Locate the cell with the specified text and output its [X, Y] center coordinate. 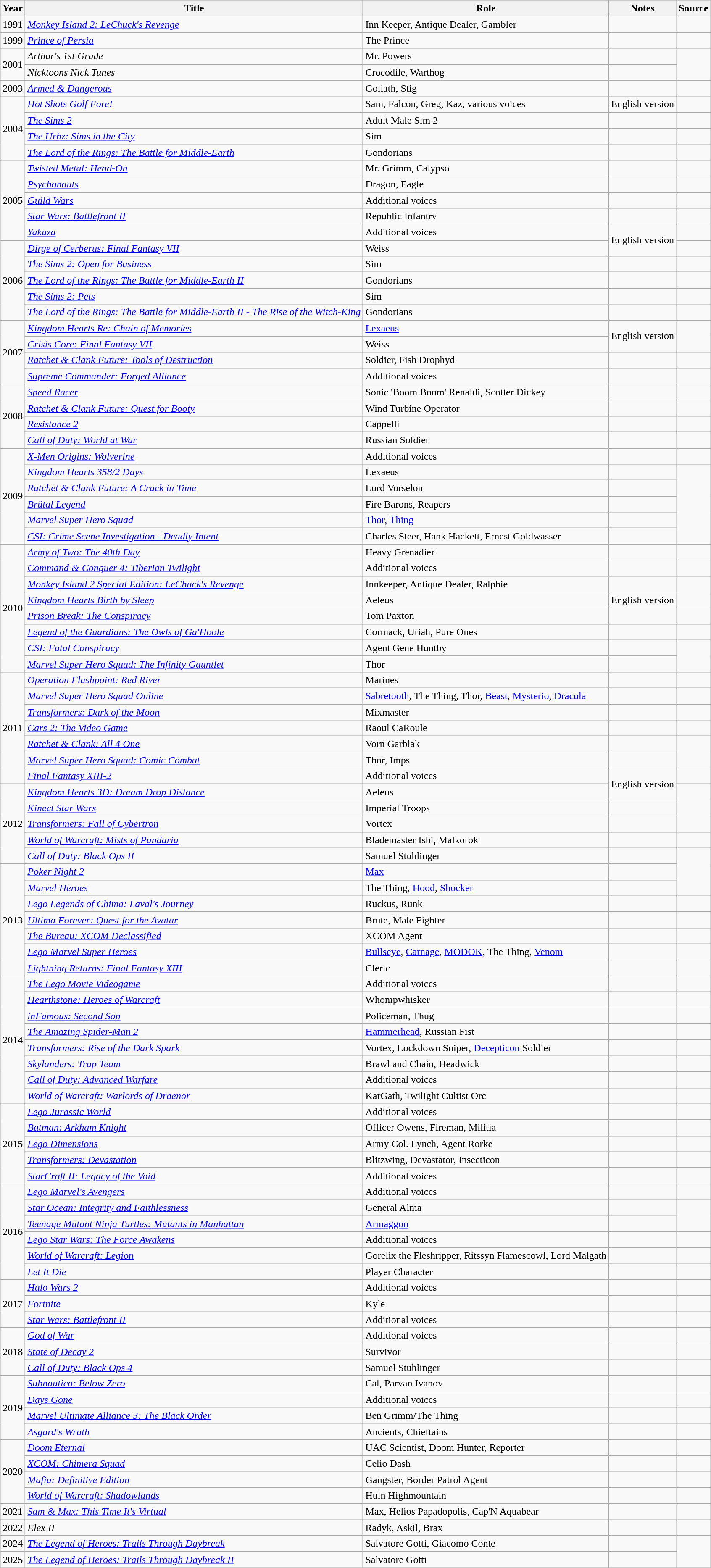
Let It Die [194, 1272]
Armaggon [486, 1224]
Days Gone [194, 1400]
Sam & Max: This Time It's Virtual [194, 1512]
2017 [13, 1304]
Poker Night 2 [194, 872]
Ratchet & Clank Future: Tools of Destruction [194, 360]
The Lord of the Rings: The Battle for Middle-Earth II - The Rise of the Witch-King [194, 312]
Kingdom Hearts Re: Chain of Memories [194, 328]
Vortex, Lockdown Sniper, Decepticon Soldier [486, 1048]
Hot Shots Golf Fore! [194, 104]
Doom Eternal [194, 1447]
Marvel Super Hero Squad [194, 520]
Agent Gene Huntby [486, 648]
Innkeeper, Antique Dealer, Ralphie [486, 584]
Monkey Island 2 Special Edition: LeChuck's Revenge [194, 584]
2007 [13, 352]
Skylanders: Trap Team [194, 1064]
Call of Duty: Advanced Warfare [194, 1080]
Year [13, 8]
Ultima Forever: Quest for the Avatar [194, 920]
Transformers: Rise of the Dark Spark [194, 1048]
2018 [13, 1352]
Huln Highmountain [486, 1496]
Heavy Grenadier [486, 552]
Transformers: Devastation [194, 1160]
Lego Dimensions [194, 1144]
Kingdom Hearts 3D: Dream Drop Distance [194, 792]
Gorelix the Fleshripper, Ritssyn Flamescowl, Lord Malgath [486, 1256]
Cars 2: The Video Game [194, 728]
Kinect Star Wars [194, 808]
Resistance 2 [194, 424]
Salvatore Gotti, Giacomo Conte [486, 1544]
2004 [13, 128]
Goliath, Stig [486, 88]
Survivor [486, 1352]
Transformers: Fall of Cybertron [194, 824]
Hearthstone: Heroes of Warcraft [194, 1000]
Marvel Super Hero Squad Online [194, 696]
2015 [13, 1144]
Psychonauts [194, 184]
Bullseye, Carnage, MODOK, The Thing, Venom [486, 952]
Marvel Super Hero Squad: Comic Combat [194, 760]
General Alma [486, 1208]
Player Character [486, 1272]
XCOM: Chimera Squad [194, 1463]
2005 [13, 200]
Final Fantasy XIII-2 [194, 776]
Lego Jurassic World [194, 1112]
Operation Flashpoint: Red River [194, 680]
2025 [13, 1560]
Policeman, Thug [486, 1016]
The Amazing Spider-Man 2 [194, 1032]
Mafia: Definitive Edition [194, 1479]
Army Col. Lynch, Agent Rorke [486, 1144]
The Lord of the Rings: The Battle for Middle-Earth II [194, 280]
Ancients, Chieftains [486, 1431]
Twisted Metal: Head-On [194, 168]
Ruckus, Runk [486, 904]
Hammerhead, Russian Fist [486, 1032]
2012 [13, 824]
Blademaster Ishi, Malkorok [486, 840]
Marvel Ultimate Alliance 3: The Black Order [194, 1415]
Charles Steer, Hank Hackett, Ernest Goldwasser [486, 536]
2001 [13, 64]
Celio Dash [486, 1463]
The Lord of the Rings: The Battle for Middle-Earth [194, 152]
Guild Wars [194, 200]
Brütal Legend [194, 504]
Whompwhisker [486, 1000]
Fire Barons, Reapers [486, 504]
Lord Vorselon [486, 488]
Ben Grimm/The Thing [486, 1415]
Cappelli [486, 424]
The Prince [486, 40]
Prison Break: The Conspiracy [194, 616]
2006 [13, 280]
God of War [194, 1336]
Ratchet & Clank Future: A Crack in Time [194, 488]
2013 [13, 920]
Batman: Arkham Knight [194, 1128]
2010 [13, 608]
Monkey Island 2: LeChuck's Revenge [194, 24]
2014 [13, 1040]
The Urbz: Sims in the City [194, 136]
Max [486, 872]
Armed & Dangerous [194, 88]
Tom Paxton [486, 616]
inFamous: Second Son [194, 1016]
Yakuza [194, 232]
World of Warcraft: Mists of Pandaria [194, 840]
2003 [13, 88]
CSI: Crime Scene Investigation - Deadly Intent [194, 536]
Inn Keeper, Antique Dealer, Gambler [486, 24]
Thor, Imps [486, 760]
Imperial Troops [486, 808]
XCOM Agent [486, 936]
Speed Racer [194, 392]
2016 [13, 1231]
Crisis Core: Final Fantasy VII [194, 344]
Elex II [194, 1528]
KarGath, Twilight Cultist Orc [486, 1096]
Ratchet & Clank Future: Quest for Booty [194, 408]
The Legend of Heroes: Trails Through Daybreak [194, 1544]
Dragon, Eagle [486, 184]
Dirge of Cerberus: Final Fantasy VII [194, 248]
The Sims 2: Open for Business [194, 264]
StarCraft II: Legacy of the Void [194, 1176]
Blitzwing, Devastator, Insecticon [486, 1160]
Lightning Returns: Final Fantasy XIII [194, 968]
X-Men Origins: Wolverine [194, 456]
Lego Legends of Chima: Laval's Journey [194, 904]
2019 [13, 1408]
Sabretooth, The Thing, Thor, Beast, Mysterio, Dracula [486, 696]
Cleric [486, 968]
World of Warcraft: Shadowlands [194, 1496]
1991 [13, 24]
Lego Marvel Super Heroes [194, 952]
The Sims 2: Pets [194, 296]
Adult Male Sim 2 [486, 120]
The Legend of Heroes: Trails Through Daybreak II [194, 1560]
The Lego Movie Videogame [194, 984]
Kyle [486, 1304]
CSI: Fatal Conspiracy [194, 648]
Subnautica: Below Zero [194, 1384]
Fortnite [194, 1304]
Wind Turbine Operator [486, 408]
2022 [13, 1528]
Supreme Commander: Forged Alliance [194, 376]
Cormack, Uriah, Pure Ones [486, 632]
Salvatore Gotti [486, 1560]
Mr. Powers [486, 56]
Halo Wars 2 [194, 1288]
Crocodile, Warthog [486, 72]
Lego Marvel's Avengers [194, 1192]
Thor [486, 664]
The Thing, Hood, Shocker [486, 888]
2011 [13, 728]
Thor, Thing [486, 520]
2008 [13, 416]
2020 [13, 1471]
Source [693, 8]
The Bureau: XCOM Declassified [194, 936]
World of Warcraft: Legion [194, 1256]
Gangster, Border Patrol Agent [486, 1479]
Star Ocean: Integrity and Faithlessness [194, 1208]
Role [486, 8]
Call of Duty: World at War [194, 440]
Russian Soldier [486, 440]
Sam, Falcon, Greg, Kaz, various voices [486, 104]
Kingdom Hearts 358/2 Days [194, 472]
Arthur's 1st Grade [194, 56]
Republic Infantry [486, 216]
Max, Helios Papadopolis, Cap'N Aquabear [486, 1512]
Brute, Male Fighter [486, 920]
2024 [13, 1544]
Army of Two: The 40th Day [194, 552]
Title [194, 8]
Marvel Super Hero Squad: The Infinity Gauntlet [194, 664]
Mr. Grimm, Calypso [486, 168]
Teenage Mutant Ninja Turtles: Mutants in Manhattan [194, 1224]
Lego Star Wars: The Force Awakens [194, 1240]
Command & Conquer 4: Tiberian Twilight [194, 568]
Vorn Garblak [486, 744]
Soldier, Fish Drophyd [486, 360]
Vortex [486, 824]
World of Warcraft: Warlords of Draenor [194, 1096]
Radyk, Askil, Brax [486, 1528]
Ratchet & Clank: All 4 One [194, 744]
Prince of Persia [194, 40]
Notes [643, 8]
Nicktoons Nick Tunes [194, 72]
The Sims 2 [194, 120]
Sonic 'Boom Boom' Renaldi, Scotter Dickey [486, 392]
Officer Owens, Fireman, Militia [486, 1128]
1999 [13, 40]
State of Decay 2 [194, 1352]
Mixmaster [486, 712]
Cal, Parvan Ivanov [486, 1384]
Marvel Heroes [194, 888]
Transformers: Dark of the Moon [194, 712]
Kingdom Hearts Birth by Sleep [194, 600]
Raoul CaRoule [486, 728]
Asgard's Wrath [194, 1431]
Marines [486, 680]
Call of Duty: Black Ops II [194, 856]
Brawl and Chain, Headwick [486, 1064]
2021 [13, 1512]
UAC Scientist, Doom Hunter, Reporter [486, 1447]
Legend of the Guardians: The Owls of Ga'Hoole [194, 632]
Call of Duty: Black Ops 4 [194, 1368]
2009 [13, 496]
